Return (X, Y) of the center of cell containing provided text 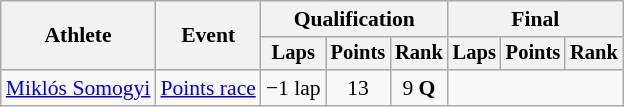
9 Q (419, 88)
Miklós Somogyi (78, 88)
−1 lap (294, 88)
Qualification (354, 19)
Final (536, 19)
Athlete (78, 36)
Event (208, 36)
Points race (208, 88)
13 (358, 88)
